Find where the given text appears and provide that cell's center as (X, Y) coordinate. 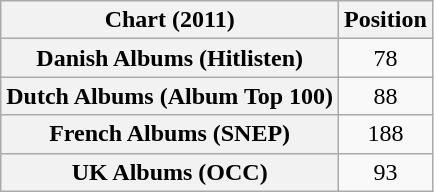
Chart (2011) (170, 20)
188 (386, 134)
78 (386, 58)
93 (386, 172)
French Albums (SNEP) (170, 134)
Position (386, 20)
Dutch Albums (Album Top 100) (170, 96)
Danish Albums (Hitlisten) (170, 58)
UK Albums (OCC) (170, 172)
88 (386, 96)
